Scan for the cell matching the given text and deliver its (x, y) coordinate at center. 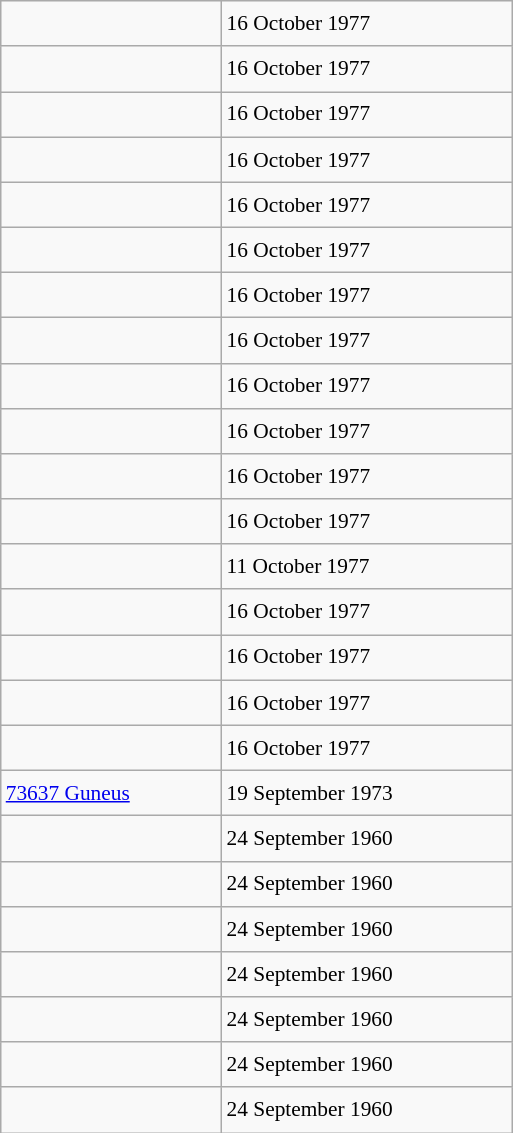
11 October 1977 (367, 566)
19 September 1973 (367, 792)
73637 Guneus (112, 792)
